Return [X, Y] of the center of cell containing provided text 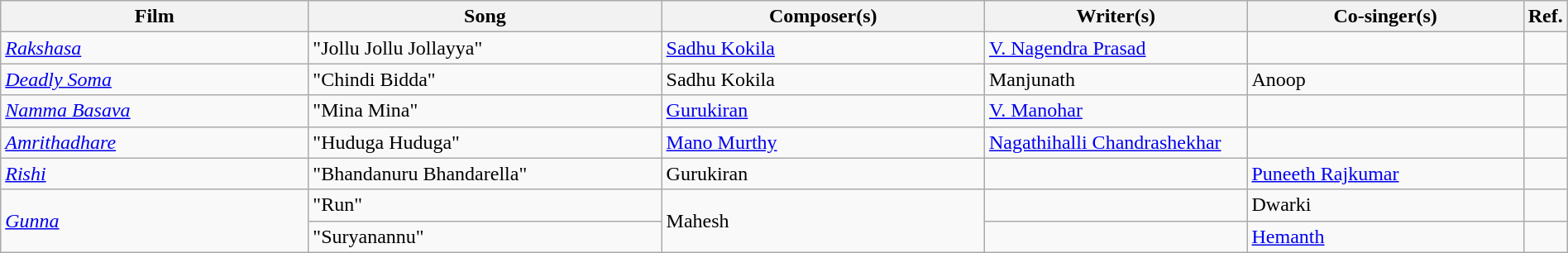
Writer(s) [1116, 17]
"Huduga Huduga" [485, 142]
Ref. [1545, 17]
Rakshasa [155, 48]
Dwarki [1385, 205]
V. Manohar [1116, 111]
Mano Murthy [823, 142]
Hemanth [1385, 236]
Rishi [155, 174]
Manjunath [1116, 79]
Anoop [1385, 79]
"Jollu Jollu Jollayya" [485, 48]
Deadly Soma [155, 79]
Amrithadhare [155, 142]
"Chindi Bidda" [485, 79]
"Mina Mina" [485, 111]
"Suryanannu" [485, 236]
"Bhandanuru Bhandarella" [485, 174]
Film [155, 17]
Co-singer(s) [1385, 17]
Gunna [155, 221]
Composer(s) [823, 17]
Nagathihalli Chandrashekhar [1116, 142]
Song [485, 17]
V. Nagendra Prasad [1116, 48]
Namma Basava [155, 111]
Puneeth Rajkumar [1385, 174]
Mahesh [823, 221]
"Run" [485, 205]
